Return (x, y) of the center of cell containing provided text 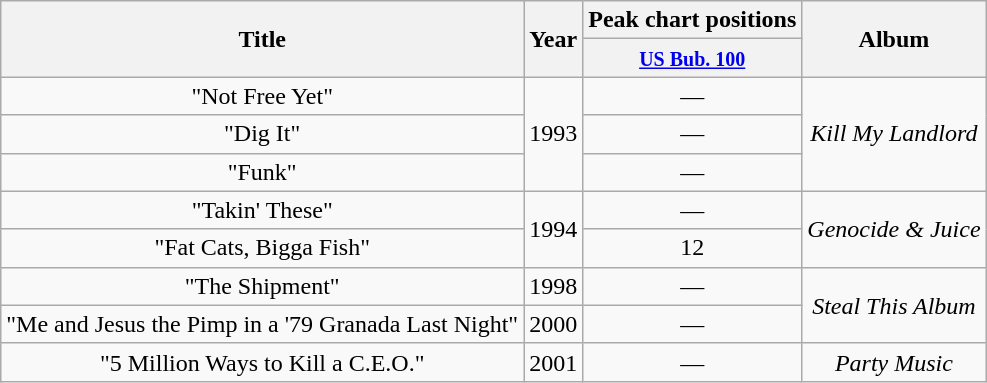
1993 (554, 134)
"Not Free Yet" (262, 96)
"Takin' These" (262, 210)
"Funk" (262, 172)
"Me and Jesus the Pimp in a '79 Granada Last Night" (262, 324)
Kill My Landlord (894, 134)
"5 Million Ways to Kill a C.E.O." (262, 362)
Title (262, 39)
Party Music (894, 362)
1998 (554, 286)
2000 (554, 324)
Year (554, 39)
US Bub. 100 (692, 58)
Genocide & Juice (894, 229)
Steal This Album (894, 305)
12 (692, 248)
"The Shipment" (262, 286)
Album (894, 39)
"Dig It" (262, 134)
1994 (554, 229)
2001 (554, 362)
Peak chart positions (692, 20)
"Fat Cats, Bigga Fish" (262, 248)
